Determine the (X, Y) coordinate at the center of the cell enclosing the given text.  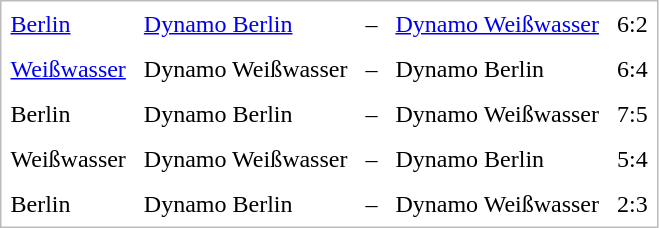
7:5 (632, 114)
5:4 (632, 158)
2:3 (632, 204)
6:4 (632, 68)
6:2 (632, 24)
